Pinpoint the cell where the given text exists, returning its [x, y] midpoint coordinate. 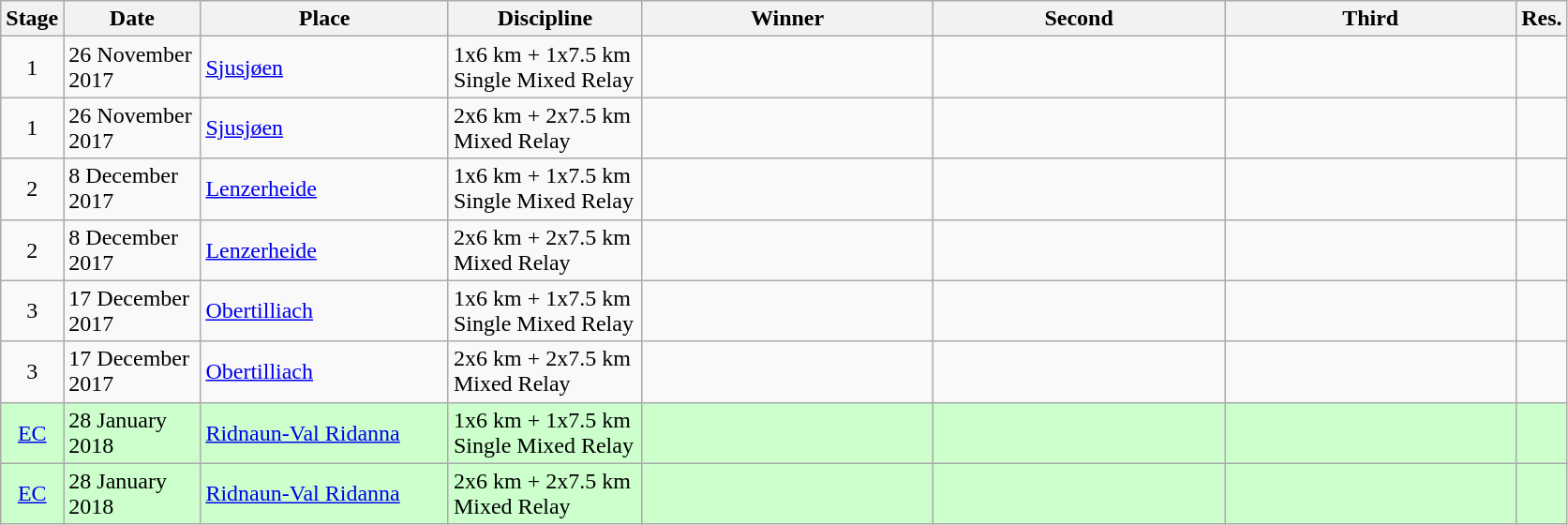
Second [1080, 19]
Res. [1542, 19]
Stage [32, 19]
Date [132, 19]
Place [324, 19]
Third [1370, 19]
Discipline [545, 19]
Winner [787, 19]
